Scan for the cell matching the given text and deliver its [x, y] coordinate at center. 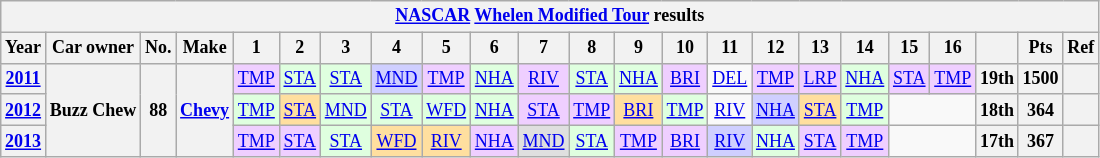
1 [256, 48]
1500 [1040, 78]
9 [639, 48]
Make [205, 48]
4 [396, 48]
Car owner [92, 48]
12 [776, 48]
15 [910, 48]
7 [544, 48]
2012 [24, 110]
Ref [1081, 48]
5 [446, 48]
14 [865, 48]
364 [1040, 110]
DEL [730, 78]
13 [820, 48]
18th [998, 110]
Pts [1040, 48]
NASCAR Whelen Modified Tour results [550, 16]
LRP [820, 78]
Buzz Chew [92, 110]
No. [158, 48]
16 [953, 48]
19th [998, 78]
88 [158, 110]
2 [300, 48]
Chevy [205, 110]
3 [346, 48]
367 [1040, 140]
10 [685, 48]
6 [494, 48]
8 [592, 48]
17th [998, 140]
2011 [24, 78]
Year [24, 48]
11 [730, 48]
2013 [24, 140]
